Find where the given text appears and provide that cell's center as (X, Y) coordinate. 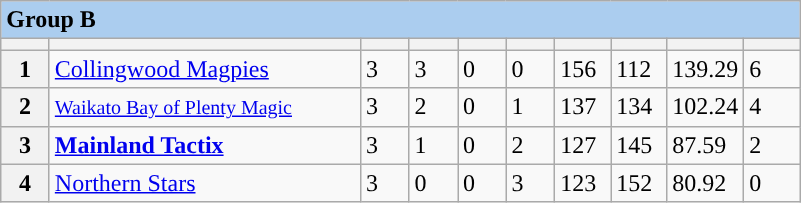
152 (639, 183)
137 (583, 107)
156 (583, 69)
Waikato Bay of Plenty Magic (204, 107)
Collingwood Magpies (204, 69)
123 (583, 183)
Mainland Tactix (204, 145)
127 (583, 145)
Northern Stars (204, 183)
134 (639, 107)
80.92 (706, 183)
112 (639, 69)
139.29 (706, 69)
87.59 (706, 145)
6 (772, 69)
145 (639, 145)
102.24 (706, 107)
Group B (400, 20)
